From the cell containing the given text, extract its center point as (x, y) coordinate. 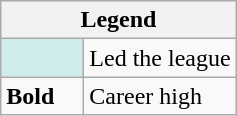
Legend (118, 20)
Led the league (160, 58)
Bold (42, 96)
Career high (160, 96)
